Capture the cell that displays the provided text and extract its (X, Y) central coordinate. 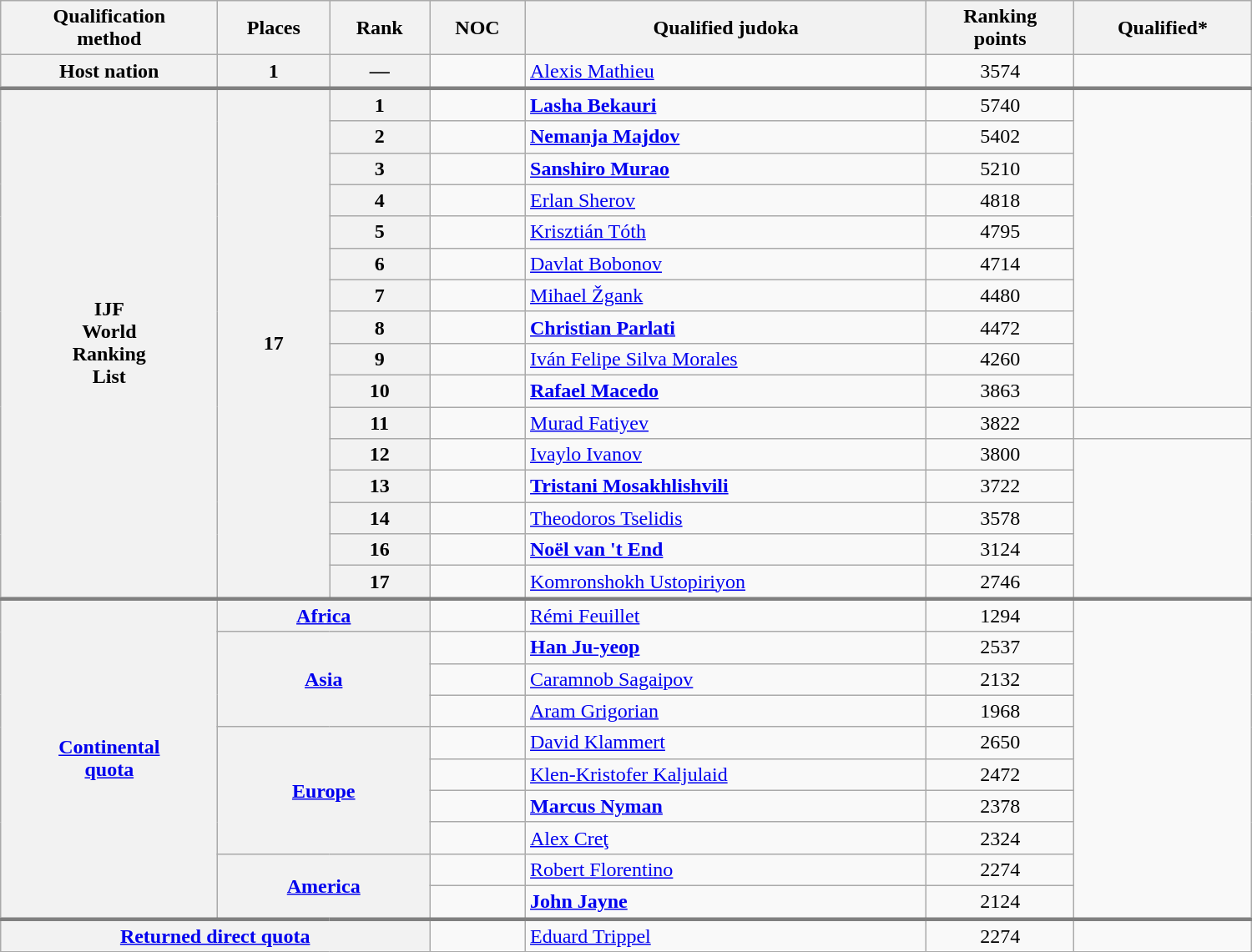
Places (274, 28)
3863 (1000, 390)
David Klammert (726, 743)
Rafael Macedo (726, 390)
Klen-Kristofer Kaljulaid (726, 774)
2324 (1000, 838)
Krisztián Tóth (726, 232)
5740 (1000, 104)
3822 (1000, 423)
1968 (1000, 711)
Returned direct quota (215, 935)
— (380, 72)
5 (380, 232)
Robert Florentino (726, 869)
Qualificationmethod (109, 28)
2537 (1000, 647)
Eduard Trippel (726, 935)
16 (380, 550)
4795 (1000, 232)
2472 (1000, 774)
Theodoros Tselidis (726, 518)
IJFWorldRankingList (109, 343)
3124 (1000, 550)
Marcus Nyman (726, 806)
Rank (380, 28)
Tristani Mosakhlishvili (726, 486)
4260 (1000, 359)
2746 (1000, 582)
2378 (1000, 806)
2124 (1000, 902)
11 (380, 423)
Noël van 't End (726, 550)
3800 (1000, 455)
Erlan Sherov (726, 200)
Nemanja Majdov (726, 137)
3574 (1000, 72)
2 (380, 137)
Caramnob Sagaipov (726, 679)
4472 (1000, 327)
Rankingpoints (1000, 28)
Alexis Mathieu (726, 72)
3 (380, 169)
Christian Parlati (726, 327)
7 (380, 295)
8 (380, 327)
Han Ju-yeop (726, 647)
Continentalquota (109, 758)
America (324, 886)
Murad Fatiyev (726, 423)
John Jayne (726, 902)
Komronshokh Ustopiriyon (726, 582)
Asia (324, 679)
3578 (1000, 518)
Qualified judoka (726, 28)
Aram Grigorian (726, 711)
4818 (1000, 200)
5210 (1000, 169)
12 (380, 455)
Alex Creţ (726, 838)
2132 (1000, 679)
Qualified* (1164, 28)
4714 (1000, 264)
9 (380, 359)
1294 (1000, 615)
4 (380, 200)
Europe (324, 790)
10 (380, 390)
Sanshiro Murao (726, 169)
14 (380, 518)
Ivaylo Ivanov (726, 455)
2650 (1000, 743)
4480 (1000, 295)
Africa (324, 615)
3722 (1000, 486)
NOC (477, 28)
Mihael Žgank (726, 295)
13 (380, 486)
Iván Felipe Silva Morales (726, 359)
5402 (1000, 137)
6 (380, 264)
Rémi Feuillet (726, 615)
Host nation (109, 72)
Davlat Bobonov (726, 264)
Lasha Bekauri (726, 104)
